Locate the cell with the specified text and output its [X, Y] center coordinate. 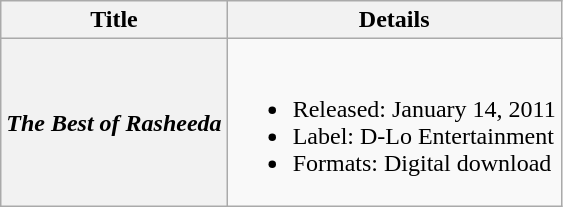
The Best of Rasheeda [114, 122]
Title [114, 20]
Details [394, 20]
Released: January 14, 2011Label: D-Lo EntertainmentFormats: Digital download [394, 122]
